Search for the cell housing the specified text and yield its [X, Y] center coordinate. 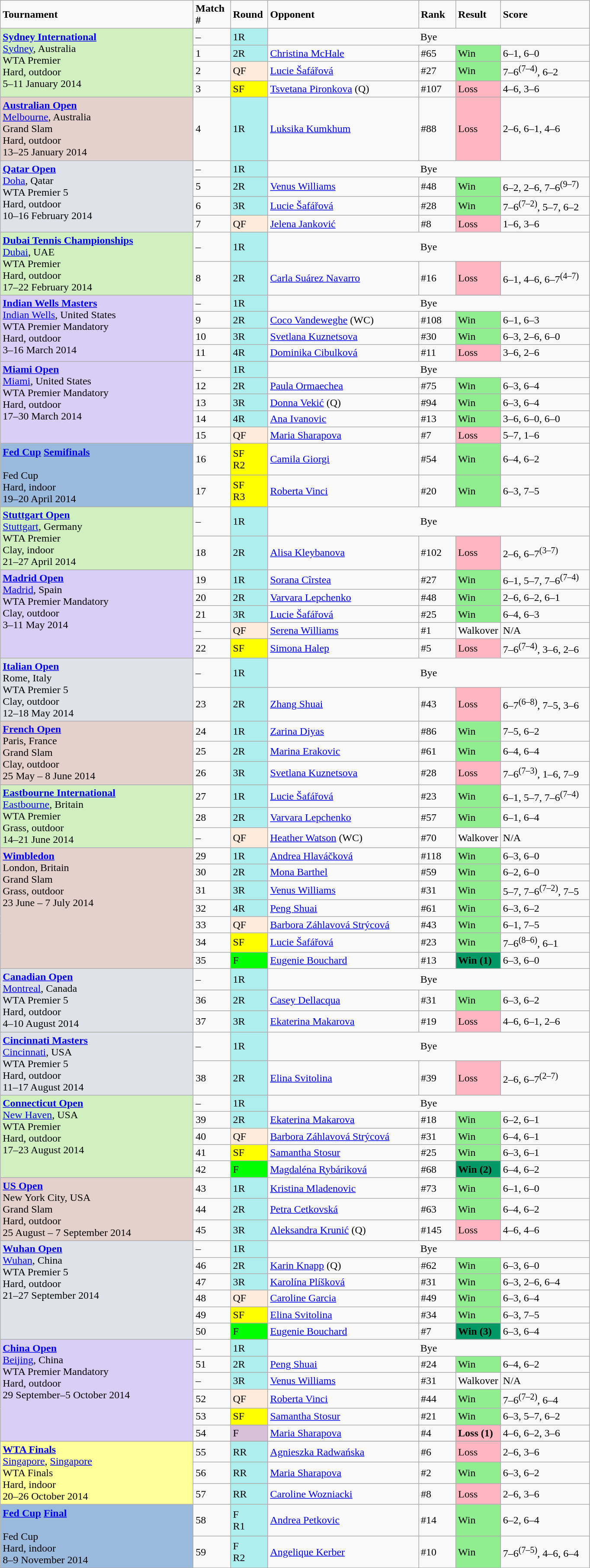
#63 [437, 1210]
35 [212, 960]
46 [212, 1265]
FR1 [249, 1520]
32 [212, 908]
6–4, 6–1 [545, 1136]
14 [212, 419]
#59 [437, 872]
Tsvetana Pironkova (Q) [343, 89]
6–2, 6–4 [545, 1520]
#86 [437, 731]
Christina McHale [343, 53]
55 [212, 1452]
WTA FinalsSingapore, SingaporeWTA FinalsHard, indoor20–26 October 2014 [97, 1473]
6–4, 6–3 [545, 614]
Mona Barthel [343, 872]
7–6(7–3), 1–6, 7–9 [545, 773]
#65 [437, 53]
2–6, 6–2, 6–1 [545, 597]
Karin Knapp (Q) [343, 1265]
7–6(7–2), 5–7, 6–2 [545, 206]
5 [212, 187]
Simona Halep [343, 648]
#21 [437, 1416]
Fed Cup Semifinals Fed Cup Hard, indoor 19–20 April 2014 [97, 475]
Connecticut OpenNew Haven, USAWTA PremierHard, outdoor17–23 August 2014 [97, 1136]
#1 [437, 630]
11 [212, 353]
Agnieszka Radwańska [343, 1452]
Jelena Janković [343, 224]
21 [212, 614]
#5 [437, 648]
24 [212, 731]
#62 [437, 1265]
Canadian Open Montreal, CanadaWTA Premier 5Hard, outdoor4–10 August 2014 [97, 1000]
7–6(7–5), 4–6, 6–4 [545, 1552]
7–6(7–4), 6–2 [545, 71]
#94 [437, 402]
53 [212, 1416]
Zhang Shuai [343, 704]
Madrid OpenMadrid, SpainWTA Premier MandatoryClay, outdoor3–11 May 2014 [97, 614]
Petra Cetkovská [343, 1210]
Eastbourne InternationalEastbourne, BritainWTA PremierGrass, outdoor14–21 June 2014 [97, 816]
6–2, 6–1 [545, 1120]
#68 [437, 1169]
43 [212, 1188]
Ana Ivanovic [343, 419]
Marina Erakovic [343, 751]
SFR3 [249, 491]
Paula Ormaechea [343, 386]
Karolína Plíšková [343, 1282]
4–6, 6–2, 3–6 [545, 1433]
Loss (1) [478, 1433]
47 [212, 1282]
57 [212, 1494]
Aleksandra Krunić (Q) [343, 1230]
45 [212, 1230]
26 [212, 773]
7–6(7–2), 6–4 [545, 1399]
6–4, 6–4 [545, 751]
Andrea Petkovic [343, 1520]
8 [212, 278]
#18 [437, 1120]
7–6(7–4), 3–6, 2–6 [545, 648]
#14 [437, 1520]
Alisa Kleybanova [343, 553]
2–6, 6–7(2–7) [545, 1078]
Rank [437, 15]
16 [212, 459]
3–6, 2–6 [545, 353]
Stuttgart OpenStuttgart, GermanyWTA PremierClay, indoor21–27 April 2014 [97, 539]
#118 [437, 856]
Round [249, 15]
51 [212, 1364]
9 [212, 320]
29 [212, 856]
41 [212, 1153]
7 [212, 224]
Dubai Tennis Championships Dubai, UAEWTA PremierHard, outdoor17–22 February 2014 [97, 264]
#10 [437, 1552]
31 [212, 890]
6–1, 6–3 [545, 320]
44 [212, 1210]
SFR2 [249, 459]
33 [212, 925]
#107 [437, 89]
5–7, 7–6(7–2), 7–5 [545, 890]
6–3, 2–6, 6–4 [545, 1282]
China Open Beijing, ChinaWTA Premier MandatoryHard, outdoor29 September–5 October 2014 [97, 1391]
12 [212, 386]
#57 [437, 818]
28 [212, 818]
23 [212, 704]
42 [212, 1169]
30 [212, 872]
54 [212, 1433]
6–2, 6–0 [545, 872]
6–3, 2–6, 6–0 [545, 336]
6–7(6–8), 7–5, 3–6 [545, 704]
6–1, 7–5 [545, 925]
Match # [212, 15]
Andrea Hlaváčková [343, 856]
2 [212, 71]
10 [212, 336]
#70 [437, 838]
Angelique Kerber [343, 1552]
49 [212, 1315]
Sorana Cîrstea [343, 580]
5–7, 1–6 [545, 435]
Kristina Mladenovic [343, 1188]
Magdaléna Rybáriková [343, 1169]
34 [212, 943]
25 [212, 751]
Result [478, 15]
18 [212, 553]
Dominika Cibulková [343, 353]
2–6, 6–7(3–7) [545, 553]
17 [212, 491]
6–3, 5–7, 6–2 [545, 1416]
3 [212, 89]
37 [212, 1022]
#39 [437, 1078]
French Open Paris, FranceGrand SlamClay, outdoor25 May – 8 June 2014 [97, 753]
19 [212, 580]
6–2, 2–6, 7–6(9–7) [545, 187]
7–5, 6–2 [545, 731]
US Open New York City, USAGrand SlamHard, outdoor25 August – 7 September 2014 [97, 1209]
40 [212, 1136]
15 [212, 435]
#49 [437, 1298]
36 [212, 1000]
#2 [437, 1473]
#102 [437, 553]
Carla Suárez Navarro [343, 278]
Zarina Diyas [343, 731]
56 [212, 1473]
3–6, 6–0, 6–0 [545, 419]
Wimbledon London, BritainGrand SlamGrass, outdoor23 June – 7 July 2014 [97, 908]
#6 [437, 1452]
20 [212, 597]
59 [212, 1552]
Tournament [97, 15]
4–6, 6–1, 2–6 [545, 1022]
#19 [437, 1022]
#73 [437, 1188]
Win (1) [478, 960]
48 [212, 1298]
Indian Wells Masters Indian Wells, United StatesWTA Premier MandatoryHard, outdoor3–16 March 2014 [97, 328]
#34 [437, 1315]
6 [212, 206]
Caroline Wozniacki [343, 1494]
Qatar OpenDoha, QatarWTA Premier 5Hard, outdoor10–16 February 2014 [97, 197]
Miami Open Miami, United StatesWTA Premier MandatoryHard, outdoor17–30 March 2014 [97, 402]
13 [212, 402]
#20 [437, 491]
Italian OpenRome, ItalyWTA Premier 5Clay, outdoor12–18 May 2014 [97, 690]
FR2 [249, 1552]
27 [212, 796]
Wuhan Open Wuhan, ChinaWTA Premier 5Hard, outdoor21–27 September 2014 [97, 1290]
#75 [437, 386]
Camila Giorgi [343, 459]
38 [212, 1078]
4 [212, 129]
#4 [437, 1433]
#11 [437, 353]
#88 [437, 129]
50 [212, 1331]
Australian Open Melbourne, AustraliaGrand SlamHard, outdoor13–25 January 2014 [97, 129]
#24 [437, 1364]
7–6(8–6), 6–1 [545, 943]
Donna Vekić (Q) [343, 402]
#54 [437, 459]
Opponent [343, 15]
Heather Watson (WC) [343, 838]
#145 [437, 1230]
Sydney International Sydney, AustraliaWTA PremierHard, outdoor5–11 January 2014 [97, 63]
22 [212, 648]
6–1, 4–6, 6–7(4–7) [545, 278]
2–6, 6–1, 4–6 [545, 129]
4–6, 4–6 [545, 1230]
Serena Williams [343, 630]
58 [212, 1520]
1–6, 3–6 [545, 224]
39 [212, 1120]
#44 [437, 1399]
Caroline Garcia [343, 1298]
Score [545, 15]
1 [212, 53]
Casey Dellacqua [343, 1000]
6–3, 6–1 [545, 1153]
#16 [437, 278]
#30 [437, 336]
4–6, 3–6 [545, 89]
6–1, 6–4 [545, 818]
Fed Cup Final Fed Cup Hard, indoor 8–9 November 2014 [97, 1536]
Luksika Kumkhum [343, 129]
#108 [437, 320]
Coco Vandeweghe (WC) [343, 320]
Win (2) [478, 1169]
Cincinnati MastersCincinnati, USAWTA Premier 5Hard, outdoor11–17 August 2014 [97, 1064]
52 [212, 1399]
Win (3) [478, 1331]
